Find where the given text appears and provide that cell's center as (x, y) coordinate. 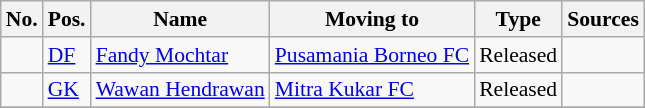
Mitra Kukar FC (372, 90)
Type (518, 19)
Moving to (372, 19)
Wawan Hendrawan (180, 90)
GK (67, 90)
Name (180, 19)
Pos. (67, 19)
No. (22, 19)
Pusamania Borneo FC (372, 55)
DF (67, 55)
Sources (603, 19)
Fandy Mochtar (180, 55)
